Extract the [x, y] coordinate from the center of the cell holding the provided text.  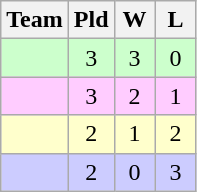
W [134, 20]
Pld [91, 20]
L [176, 20]
Team [35, 20]
